Return the [X, Y] coordinate for the center point of the cell that contains the specified text.  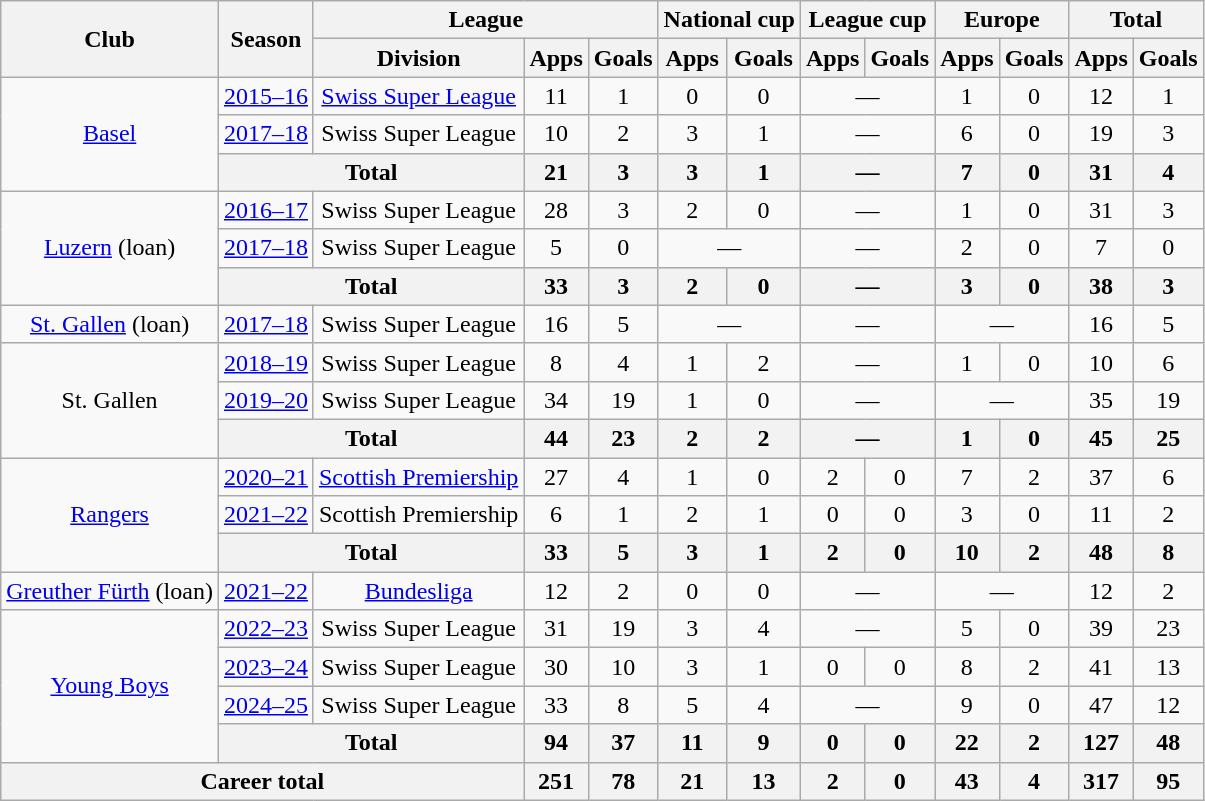
27 [556, 477]
47 [1101, 705]
2016–17 [266, 210]
39 [1101, 629]
127 [1101, 743]
League cup [867, 20]
Young Boys [110, 686]
Greuther Fürth (loan) [110, 591]
St. Gallen [110, 400]
317 [1101, 781]
41 [1101, 667]
Club [110, 39]
Bundesliga [418, 591]
Division [418, 58]
2024–25 [266, 705]
28 [556, 210]
44 [556, 438]
251 [556, 781]
45 [1101, 438]
Rangers [110, 515]
2019–20 [266, 400]
2020–21 [266, 477]
25 [1168, 438]
Season [266, 39]
Basel [110, 134]
2022–23 [266, 629]
43 [967, 781]
League [486, 20]
St. Gallen (loan) [110, 324]
Luzern (loan) [110, 248]
National cup [729, 20]
95 [1168, 781]
2018–19 [266, 362]
2015–16 [266, 96]
34 [556, 400]
38 [1101, 286]
78 [623, 781]
35 [1101, 400]
22 [967, 743]
Career total [262, 781]
94 [556, 743]
30 [556, 667]
Europe [1002, 20]
2023–24 [266, 667]
